Return (X, Y) of the center of cell containing provided text 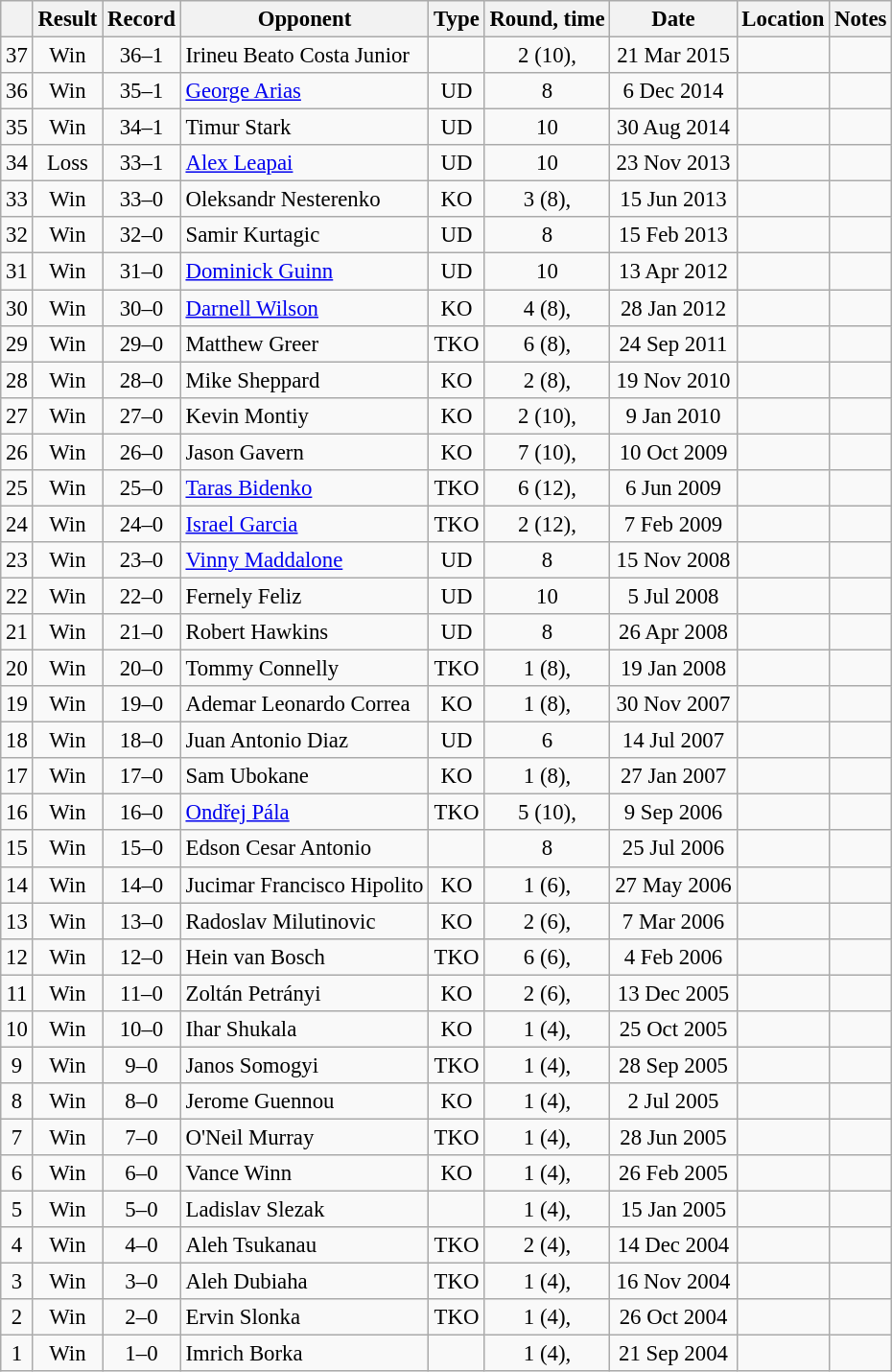
14 (17, 885)
7 Feb 2009 (673, 524)
5 (10), (547, 813)
Alex Leapai (305, 163)
6 (12), (547, 488)
2 (4), (547, 1245)
Kevin Montiy (305, 415)
26 (17, 452)
23 (17, 560)
26–0 (142, 452)
17 (17, 776)
Location (783, 19)
31–0 (142, 272)
Israel Garcia (305, 524)
Date (673, 19)
2 Jul 2005 (673, 1101)
14 Jul 2007 (673, 741)
1–0 (142, 1354)
9 Sep 2006 (673, 813)
15 Jun 2013 (673, 200)
15 Jan 2005 (673, 1210)
Aleh Tsukanau (305, 1245)
7 (10), (547, 452)
30 Nov 2007 (673, 704)
18 (17, 741)
Jerome Guennou (305, 1101)
Notes (861, 19)
Jucimar Francisco Hipolito (305, 885)
Irineu Beato Costa Junior (305, 56)
29–0 (142, 343)
11–0 (142, 993)
15 Feb 2013 (673, 235)
11 (17, 993)
Radoslav Milutinovic (305, 921)
28–0 (142, 380)
4 Feb 2006 (673, 957)
30 Aug 2014 (673, 128)
21 Sep 2004 (673, 1354)
27 May 2006 (673, 885)
Result (67, 19)
31 (17, 272)
27 (17, 415)
Robert Hawkins (305, 632)
21–0 (142, 632)
17–0 (142, 776)
Sam Ubokane (305, 776)
18–0 (142, 741)
28 Jan 2012 (673, 308)
37 (17, 56)
2–0 (142, 1317)
19 Jan 2008 (673, 669)
Ondřej Pála (305, 813)
6 Dec 2014 (673, 91)
30–0 (142, 308)
O'Neil Murray (305, 1137)
13 Dec 2005 (673, 993)
3 (8), (547, 200)
21 (17, 632)
Ademar Leonardo Correa (305, 704)
27–0 (142, 415)
19 (17, 704)
25–0 (142, 488)
10 Oct 2009 (673, 452)
7 (17, 1137)
33–0 (142, 200)
Darnell Wilson (305, 308)
13 Apr 2012 (673, 272)
26 Apr 2008 (673, 632)
Oleksandr Nesterenko (305, 200)
26 Feb 2005 (673, 1173)
3 (17, 1282)
24 Sep 2011 (673, 343)
13–0 (142, 921)
7–0 (142, 1137)
Tommy Connelly (305, 669)
28 (17, 380)
George Arias (305, 91)
Aleh Dubiaha (305, 1282)
25 Oct 2005 (673, 1029)
Ladislav Slezak (305, 1210)
28 Sep 2005 (673, 1065)
1 (6), (547, 885)
Janos Somogyi (305, 1065)
Imrich Borka (305, 1354)
2 (8), (547, 380)
16–0 (142, 813)
21 Mar 2015 (673, 56)
Hein van Bosch (305, 957)
34–1 (142, 128)
19–0 (142, 704)
26 Oct 2004 (673, 1317)
9–0 (142, 1065)
Dominick Guinn (305, 272)
32–0 (142, 235)
5 (17, 1210)
4 (17, 1245)
8–0 (142, 1101)
20 (17, 669)
19 Nov 2010 (673, 380)
36–1 (142, 56)
32 (17, 235)
23 Nov 2013 (673, 163)
6 (6), (547, 957)
29 (17, 343)
9 Jan 2010 (673, 415)
Timur Stark (305, 128)
Record (142, 19)
Taras Bidenko (305, 488)
Vinny Maddalone (305, 560)
Vance Winn (305, 1173)
15 (17, 849)
Round, time (547, 19)
35–1 (142, 91)
5 Jul 2008 (673, 596)
22 (17, 596)
Edson Cesar Antonio (305, 849)
16 Nov 2004 (673, 1282)
22–0 (142, 596)
27 Jan 2007 (673, 776)
6 (8), (547, 343)
Type (457, 19)
Zoltán Petrányi (305, 993)
23–0 (142, 560)
24–0 (142, 524)
Ervin Slonka (305, 1317)
30 (17, 308)
34 (17, 163)
Matthew Greer (305, 343)
Ihar Shukala (305, 1029)
10–0 (142, 1029)
4 (8), (547, 308)
Fernely Feliz (305, 596)
Opponent (305, 19)
1 (17, 1354)
2 (12), (547, 524)
35 (17, 128)
7 Mar 2006 (673, 921)
15–0 (142, 849)
24 (17, 524)
13 (17, 921)
6 Jun 2009 (673, 488)
15 Nov 2008 (673, 560)
16 (17, 813)
33–1 (142, 163)
9 (17, 1065)
14 Dec 2004 (673, 1245)
25 (17, 488)
28 Jun 2005 (673, 1137)
12 (17, 957)
12–0 (142, 957)
4–0 (142, 1245)
Juan Antonio Diaz (305, 741)
Samir Kurtagic (305, 235)
36 (17, 91)
14–0 (142, 885)
20–0 (142, 669)
6–0 (142, 1173)
5–0 (142, 1210)
Loss (67, 163)
25 Jul 2006 (673, 849)
Jason Gavern (305, 452)
3–0 (142, 1282)
2 (17, 1317)
Mike Sheppard (305, 380)
33 (17, 200)
